Extract the [X, Y] coordinate from the center of the cell holding the provided text.  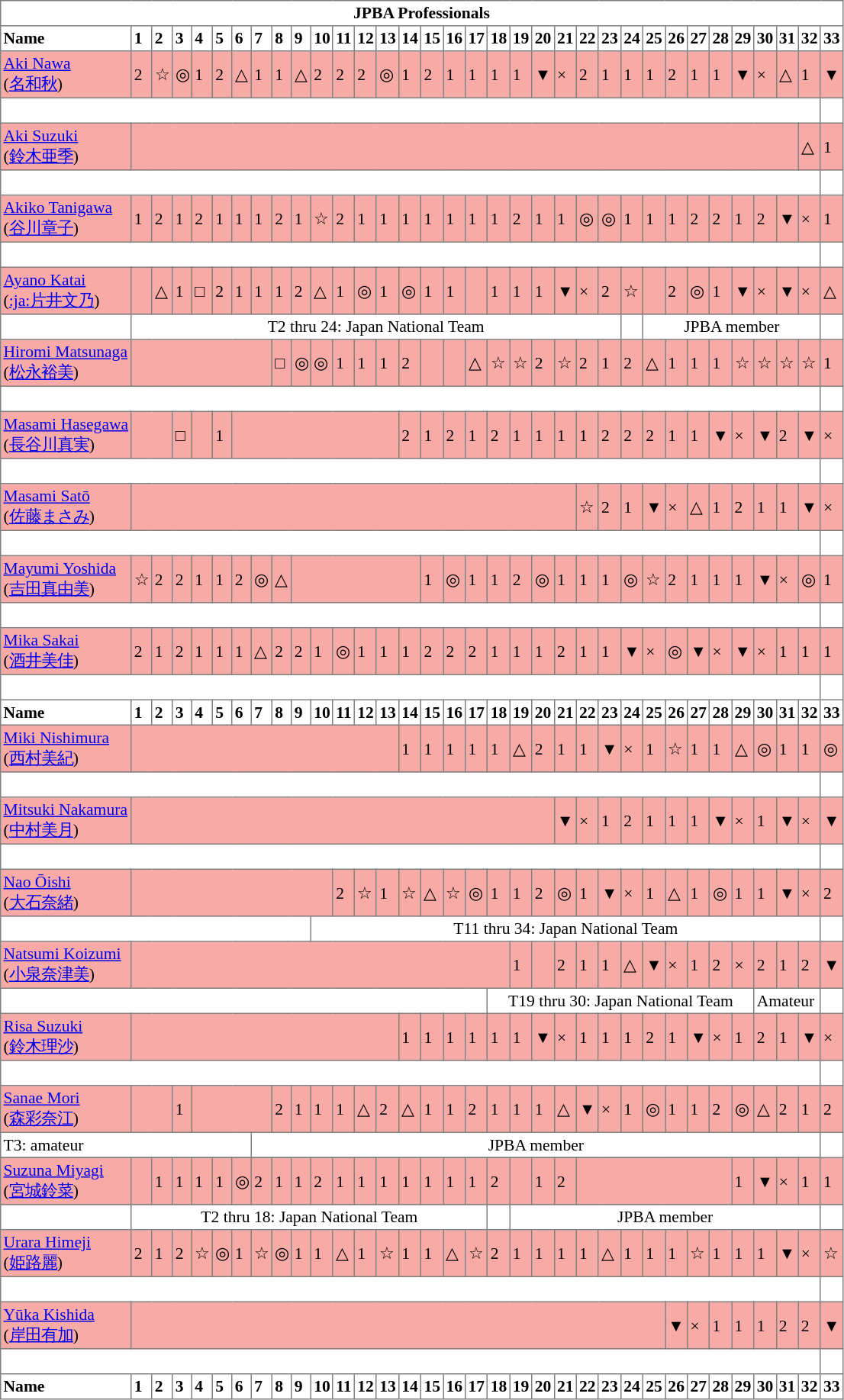
Masami Hasegawa(長谷川真実) [66, 435]
Aki Suzuki(鈴木亜季) [66, 146]
Nao Ōishi(大石奈緒) [66, 893]
Masami Satō(佐藤まさみ) [66, 507]
Aki Nawa(名和秋) [66, 75]
Amateur [788, 1001]
Miki Nishimura(西村美紀) [66, 748]
Ayano Katai(:ja:片井文乃) [66, 291]
Sanae Mori(森彩奈江) [66, 1109]
T11 thru 34: Japan National Team [565, 929]
T2 thru 24: Japan National Team [376, 327]
Hiromi Matsunaga(松永裕美) [66, 363]
Mitsuki Nakamura(中村美月) [66, 821]
Mika Sakai(酒井美佳) [66, 652]
Mayumi Yoshida(吉田真由美) [66, 579]
Urara Himeji(姫路麗) [66, 1254]
T2 thru 18: Japan National Team [310, 1218]
JPBA Professionals [422, 14]
Suzuna Miyagi(宮城鈴菜) [66, 1181]
T3: amateur [127, 1144]
Risa Suzuki(鈴木理沙) [66, 1037]
Natsumi Koizumi(小泉奈津美) [66, 965]
Akiko Tanigawa(谷川章子) [66, 219]
T19 thru 30: Japan National Team [621, 1001]
Yūka Kishida(岸田有加) [66, 1325]
